From the cell containing the given text, extract its center point as [x, y] coordinate. 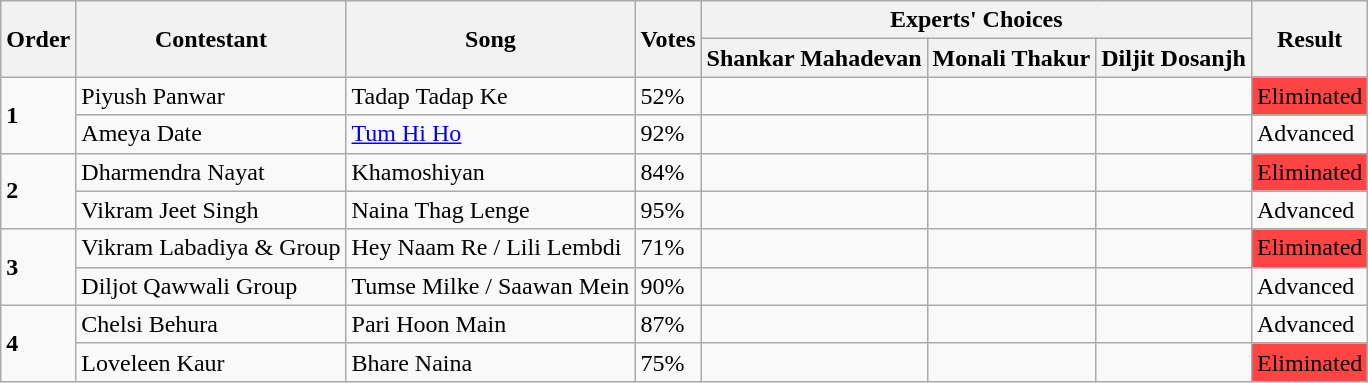
2 [38, 191]
Tadap Tadap Ke [490, 96]
Diljot Qawwali Group [211, 286]
87% [668, 324]
Bhare Naina [490, 362]
Pari Hoon Main [490, 324]
Order [38, 39]
Naina Thag Lenge [490, 210]
3 [38, 267]
92% [668, 134]
Contestant [211, 39]
Result [1309, 39]
71% [668, 248]
Diljit Dosanjh [1174, 58]
Ameya Date [211, 134]
Tum Hi Ho [490, 134]
84% [668, 172]
Vikram Jeet Singh [211, 210]
Dharmendra Nayat [211, 172]
Piyush Panwar [211, 96]
Experts' Choices [976, 20]
4 [38, 343]
Monali Thakur [1012, 58]
52% [668, 96]
Tumse Milke / Saawan Mein [490, 286]
1 [38, 115]
Song [490, 39]
90% [668, 286]
Chelsi Behura [211, 324]
Shankar Mahadevan [814, 58]
Loveleen Kaur [211, 362]
75% [668, 362]
95% [668, 210]
Vikram Labadiya & Group [211, 248]
Votes [668, 39]
Hey Naam Re / Lili Lembdi [490, 248]
Khamoshiyan [490, 172]
